Capture the cell that displays the provided text and extract its (x, y) central coordinate. 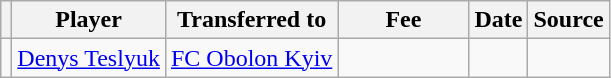
Denys Teslyuk (89, 58)
Source (568, 20)
Date (498, 20)
Transferred to (251, 20)
Player (89, 20)
Fee (404, 20)
FC Obolon Kyiv (251, 58)
